Return the [X, Y] coordinate for the center point of the cell that contains the specified text.  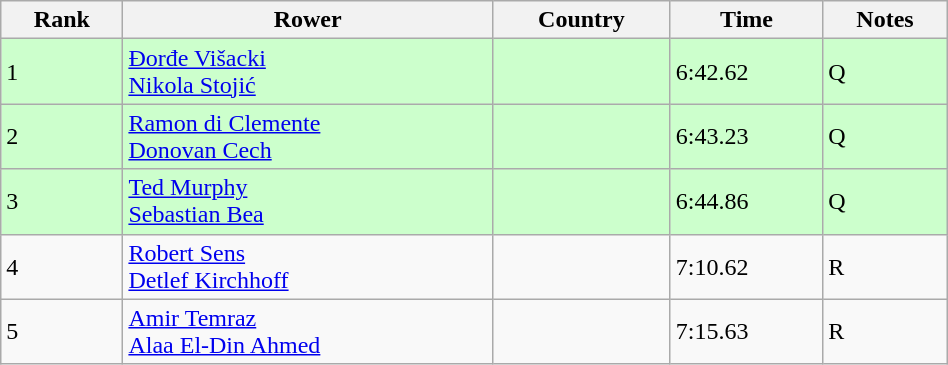
2 [62, 136]
Ted Murphy Sebastian Bea [308, 202]
3 [62, 202]
Notes [885, 20]
Ramon di Clemente Donovan Cech [308, 136]
Rower [308, 20]
4 [62, 266]
1 [62, 72]
Robert Sens Detlef Kirchhoff [308, 266]
Đorđe Višacki Nikola Stojić [308, 72]
6:44.86 [746, 202]
6:43.23 [746, 136]
Country [581, 20]
7:15.63 [746, 332]
Amir Temraz Alaa El-Din Ahmed [308, 332]
7:10.62 [746, 266]
Time [746, 20]
Rank [62, 20]
5 [62, 332]
6:42.62 [746, 72]
